Capture the cell that displays the provided text and extract its (x, y) central coordinate. 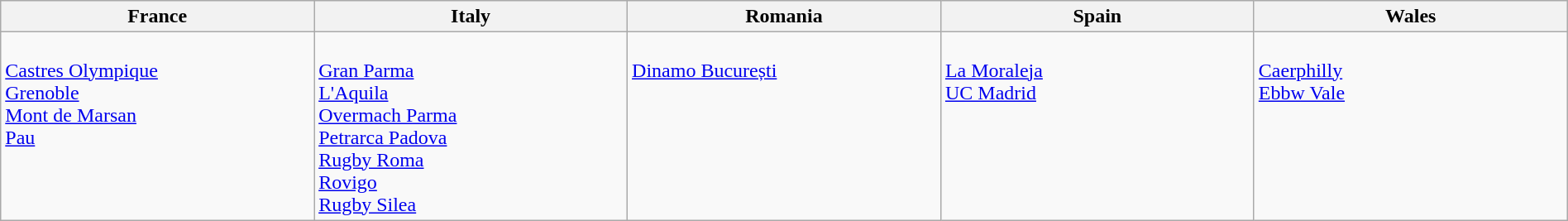
France (157, 17)
Italy (471, 17)
Gran Parma L'Aquila Overmach Parma Petrarca Padova Rugby Roma Rovigo Rugby Silea (471, 126)
Romania (784, 17)
Spain (1097, 17)
Dinamo București (784, 126)
Wales (1411, 17)
La Moraleja UC Madrid (1097, 126)
Castres Olympique Grenoble Mont de Marsan Pau (157, 126)
Caerphilly Ebbw Vale (1411, 126)
